Extract the (x, y) coordinate from the center of the cell holding the provided text.  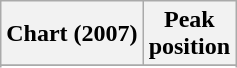
Chart (2007) (72, 34)
Peakposition (189, 34)
